Extract the [X, Y] coordinate from the center of the cell holding the provided text.  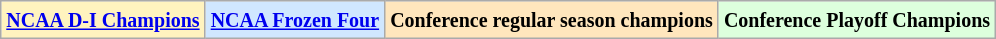
Conference Playoff Champions [856, 20]
NCAA D-I Champions [103, 20]
Conference regular season champions [552, 20]
NCAA Frozen Four [295, 20]
